Output the (X, Y) coordinate of the center of the cell containing the given text.  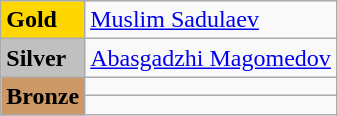
Gold (43, 20)
Silver (43, 58)
Muslim Sadulaev (211, 20)
Bronze (43, 96)
Abasgadzhi Magomedov (211, 58)
